Determine the (x, y) coordinate at the center of the cell enclosing the given text.  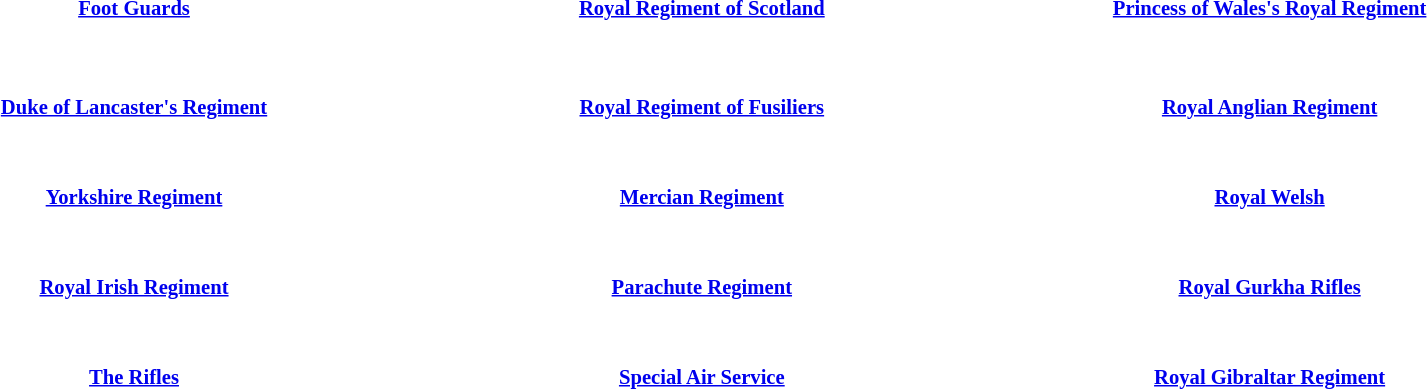
Parachute Regiment (702, 288)
Royal Regiment of Fusiliers (702, 108)
Mercian Regiment (702, 198)
